Find where the given text appears and provide that cell's center as [X, Y] coordinate. 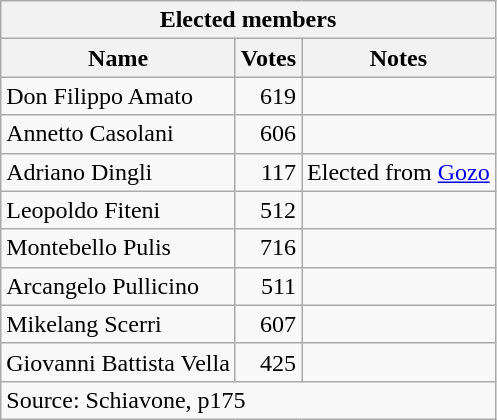
Adriano Dingli [118, 172]
607 [268, 324]
716 [268, 248]
Don Filippo Amato [118, 96]
Elected from Gozo [399, 172]
117 [268, 172]
619 [268, 96]
Name [118, 58]
Source: Schiavone, p175 [248, 400]
Arcangelo Pullicino [118, 286]
Votes [268, 58]
Leopoldo Fiteni [118, 210]
Elected members [248, 20]
Mikelang Scerri [118, 324]
Annetto Casolani [118, 134]
606 [268, 134]
Notes [399, 58]
Montebello Pulis [118, 248]
512 [268, 210]
Giovanni Battista Vella [118, 362]
511 [268, 286]
425 [268, 362]
